Search for the cell housing the specified text and yield its (X, Y) center coordinate. 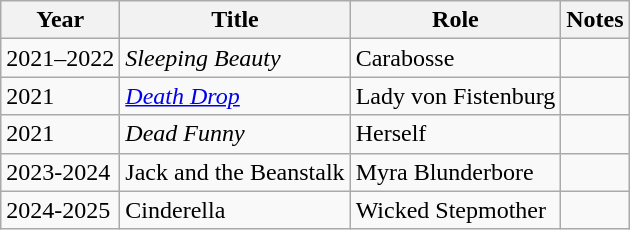
Jack and the Beanstalk (235, 172)
Carabosse (456, 58)
Sleeping Beauty (235, 58)
Year (60, 20)
Cinderella (235, 210)
Lady von Fistenburg (456, 96)
Dead Funny (235, 134)
Role (456, 20)
Myra Blunderbore (456, 172)
Herself (456, 134)
Death Drop (235, 96)
Wicked Stepmother (456, 210)
2021–2022 (60, 58)
Title (235, 20)
2024-2025 (60, 210)
2023-2024 (60, 172)
Notes (595, 20)
